Find where the given text appears and provide that cell's center as (X, Y) coordinate. 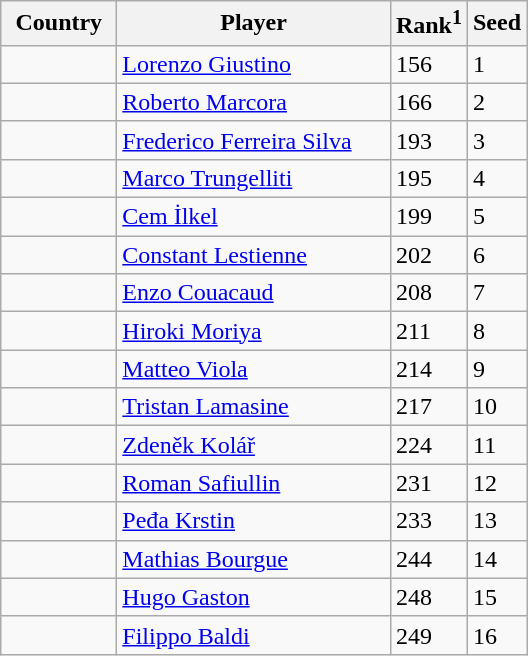
15 (496, 597)
Player (254, 24)
Country (59, 24)
248 (428, 597)
3 (496, 140)
195 (428, 178)
217 (428, 407)
208 (428, 293)
Lorenzo Giustino (254, 64)
1 (496, 64)
12 (496, 483)
16 (496, 635)
Peđa Krstin (254, 521)
Enzo Couacaud (254, 293)
14 (496, 559)
166 (428, 102)
11 (496, 445)
10 (496, 407)
214 (428, 369)
244 (428, 559)
Roman Safiullin (254, 483)
211 (428, 331)
224 (428, 445)
Mathias Bourgue (254, 559)
Cem İlkel (254, 217)
233 (428, 521)
Hugo Gaston (254, 597)
193 (428, 140)
Filippo Baldi (254, 635)
156 (428, 64)
5 (496, 217)
6 (496, 255)
249 (428, 635)
Tristan Lamasine (254, 407)
9 (496, 369)
Zdeněk Kolář (254, 445)
Hiroki Moriya (254, 331)
231 (428, 483)
Frederico Ferreira Silva (254, 140)
202 (428, 255)
Rank1 (428, 24)
4 (496, 178)
13 (496, 521)
Constant Lestienne (254, 255)
Matteo Viola (254, 369)
8 (496, 331)
7 (496, 293)
2 (496, 102)
Marco Trungelliti (254, 178)
199 (428, 217)
Roberto Marcora (254, 102)
Seed (496, 24)
